Detect which cell encompasses the target text, then output its [X, Y] center coordinate. 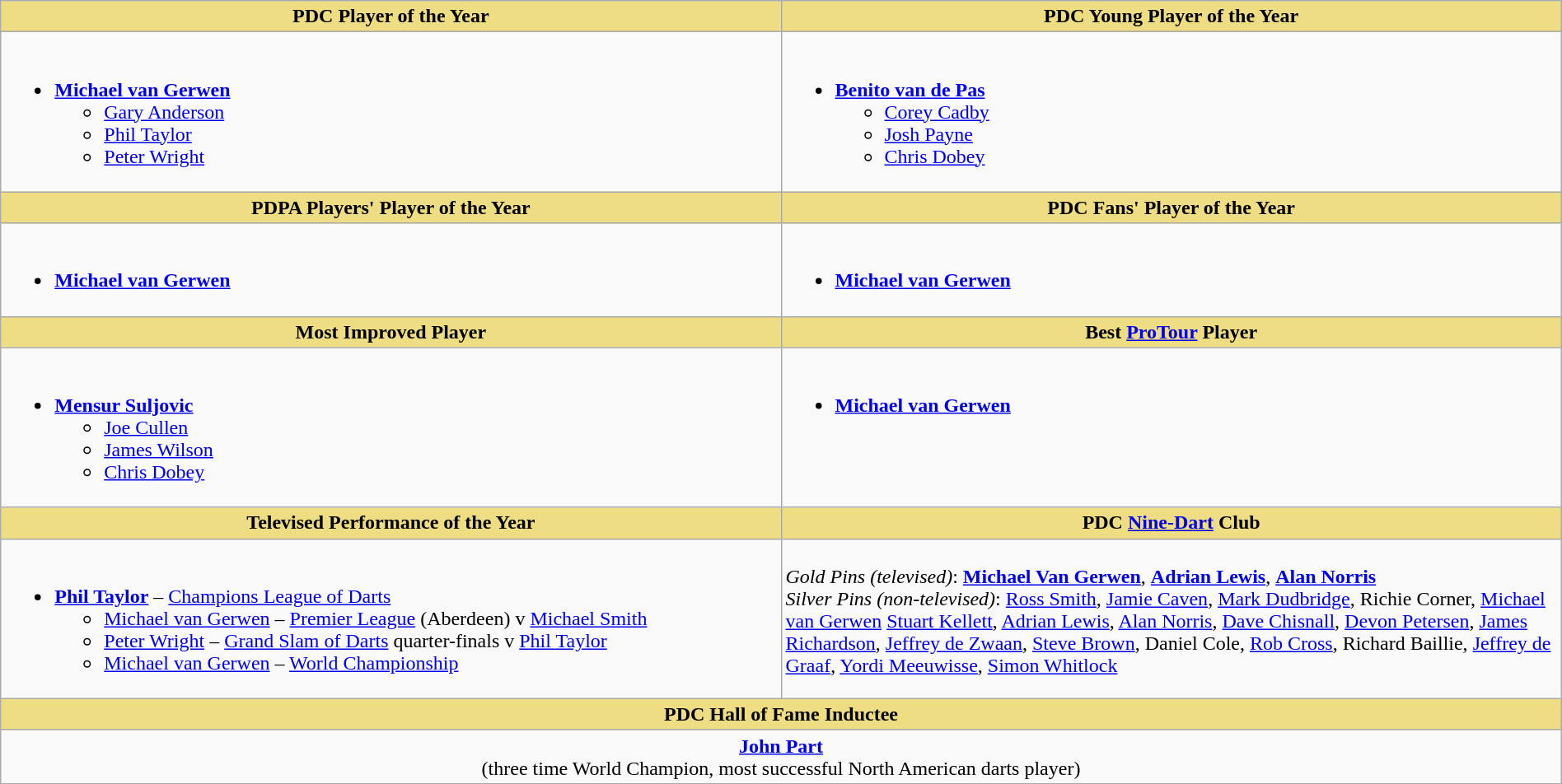
PDC Fans' Player of the Year [1171, 208]
PDC Hall of Fame Inductee [781, 714]
PDC Young Player of the Year [1171, 16]
Michael van GerwenGary AndersonPhil TaylorPeter Wright [390, 112]
PDC Nine-Dart Club [1171, 523]
John Part(three time World Champion, most successful North American darts player) [781, 756]
Benito van de PasCorey CadbyJosh PayneChris Dobey [1171, 112]
PDC Player of the Year [390, 16]
PDPA Players' Player of the Year [390, 208]
Best ProTour Player [1171, 332]
Mensur SuljovicJoe CullenJames WilsonChris Dobey [390, 427]
Televised Performance of the Year [390, 523]
Most Improved Player [390, 332]
